Find where the given text appears and provide that cell's center as (x, y) coordinate. 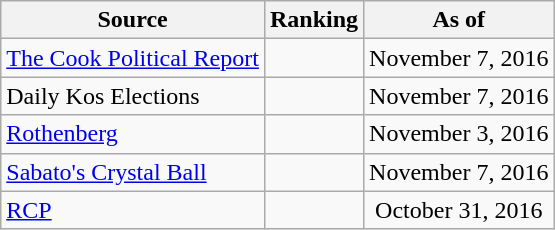
RCP (133, 210)
Source (133, 20)
Daily Kos Elections (133, 96)
The Cook Political Report (133, 58)
November 3, 2016 (459, 134)
October 31, 2016 (459, 210)
As of (459, 20)
Ranking (314, 20)
Sabato's Crystal Ball (133, 172)
Rothenberg (133, 134)
